Return the (x, y) coordinate for the center point of the cell that contains the specified text.  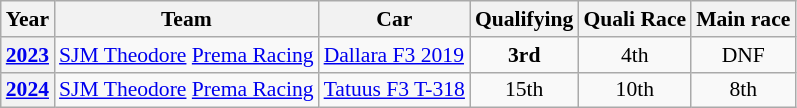
15th (524, 90)
Year (28, 19)
Tatuus F3 T-318 (394, 90)
10th (634, 90)
2023 (28, 55)
Team (186, 19)
2024 (28, 90)
8th (743, 90)
Quali Race (634, 19)
Car (394, 19)
3rd (524, 55)
Dallara F3 2019 (394, 55)
Qualifying (524, 19)
DNF (743, 55)
4th (634, 55)
Main race (743, 19)
